Return (x, y) of the center of cell containing provided text 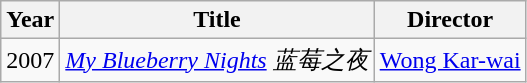
Wong Kar-wai (450, 60)
2007 (30, 60)
Title (217, 20)
Director (450, 20)
My Blueberry Nights 蓝莓之夜 (217, 60)
Year (30, 20)
